Extract the (X, Y) coordinate from the center of the cell holding the provided text.  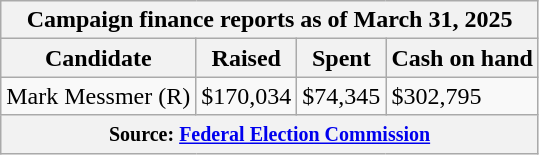
$302,795 (462, 96)
$74,345 (342, 96)
Raised (246, 58)
Cash on hand (462, 58)
Mark Messmer (R) (98, 96)
$170,034 (246, 96)
Spent (342, 58)
Source: Federal Election Commission (270, 134)
Candidate (98, 58)
Campaign finance reports as of March 31, 2025 (270, 20)
